Search for the cell housing the specified text and yield its [X, Y] center coordinate. 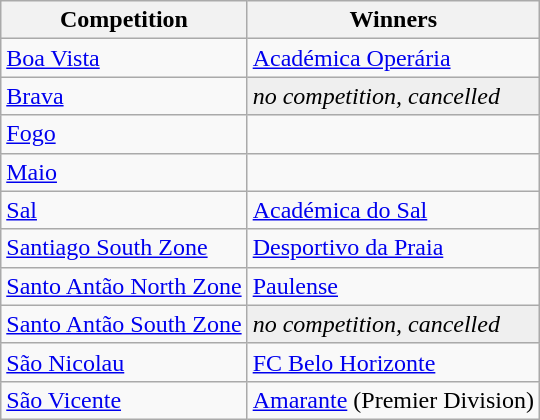
Fogo [124, 134]
São Vicente [124, 400]
Académica do Sal [393, 210]
Boa Vista [124, 58]
Santo Antão South Zone [124, 324]
São Nicolau [124, 362]
Winners [393, 20]
Sal [124, 210]
Brava [124, 96]
Paulense [393, 286]
Académica Operária [393, 58]
Amarante (Premier Division) [393, 400]
Santo Antão North Zone [124, 286]
Desportivo da Praia [393, 248]
Competition [124, 20]
Maio [124, 172]
FC Belo Horizonte [393, 362]
Santiago South Zone [124, 248]
